Find where the given text appears and provide that cell's center as (X, Y) coordinate. 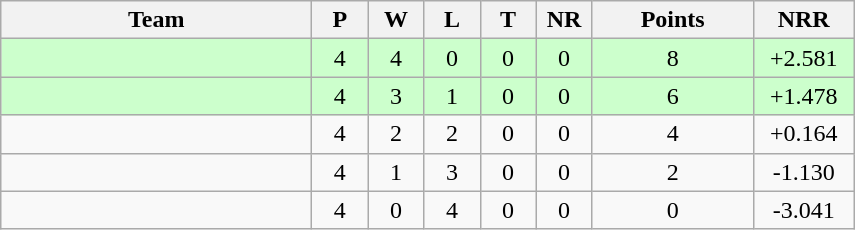
W (396, 20)
NR (564, 20)
-1.130 (804, 172)
T (508, 20)
+0.164 (804, 134)
+2.581 (804, 58)
8 (672, 58)
P (340, 20)
+1.478 (804, 96)
L (452, 20)
Team (156, 20)
6 (672, 96)
-3.041 (804, 210)
Points (672, 20)
NRR (804, 20)
